Find where the given text appears and provide that cell's center as (X, Y) coordinate. 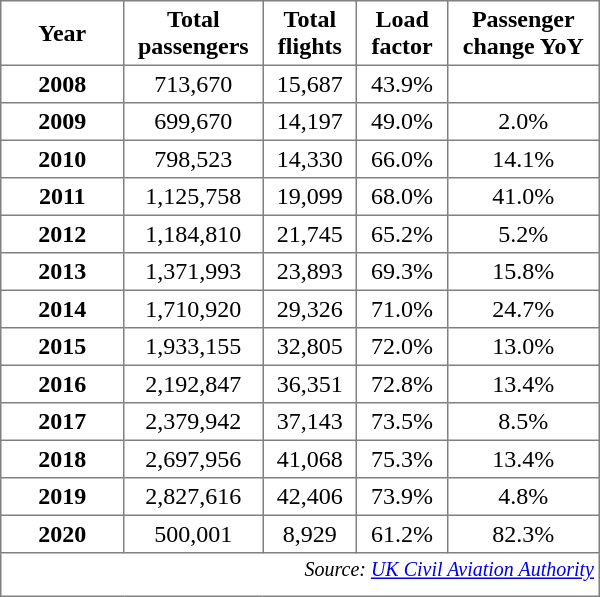
2014 (62, 309)
43.9% (402, 84)
798,523 (194, 159)
1,371,993 (194, 272)
61.2% (402, 534)
24.7% (523, 309)
Load factor (402, 33)
72.0% (402, 347)
15,687 (310, 84)
15.8% (523, 272)
2017 (62, 422)
73.9% (402, 497)
1,933,155 (194, 347)
2011 (62, 197)
Total flights (310, 33)
65.2% (402, 234)
Passenger change YoY (523, 33)
2013 (62, 272)
Year (62, 33)
14,330 (310, 159)
699,670 (194, 122)
500,001 (194, 534)
Source: UK Civil Aviation Authority (300, 575)
71.0% (402, 309)
8,929 (310, 534)
Total passengers (194, 33)
2.0% (523, 122)
73.5% (402, 422)
66.0% (402, 159)
41.0% (523, 197)
19,099 (310, 197)
5.2% (523, 234)
14.1% (523, 159)
713,670 (194, 84)
4.8% (523, 497)
8.5% (523, 422)
72.8% (402, 384)
69.3% (402, 272)
29,326 (310, 309)
14,197 (310, 122)
41,068 (310, 459)
2008 (62, 84)
2,379,942 (194, 422)
2020 (62, 534)
23,893 (310, 272)
13.0% (523, 347)
2,192,847 (194, 384)
2016 (62, 384)
2,697,956 (194, 459)
75.3% (402, 459)
2,827,616 (194, 497)
37,143 (310, 422)
2012 (62, 234)
82.3% (523, 534)
49.0% (402, 122)
1,710,920 (194, 309)
2018 (62, 459)
36,351 (310, 384)
42,406 (310, 497)
2009 (62, 122)
2019 (62, 497)
1,125,758 (194, 197)
32,805 (310, 347)
68.0% (402, 197)
2010 (62, 159)
1,184,810 (194, 234)
21,745 (310, 234)
2015 (62, 347)
